Scan for the cell matching the given text and deliver its (X, Y) coordinate at center. 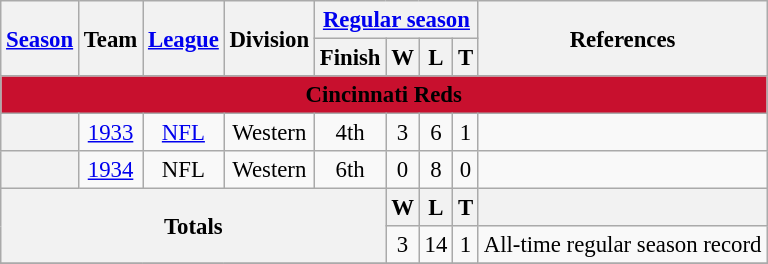
League (184, 38)
14 (436, 245)
6th (350, 170)
Team (110, 38)
All-time regular season record (622, 245)
Cincinnati Reds (384, 95)
Finish (350, 58)
Regular season (396, 20)
References (622, 38)
6 (436, 133)
4th (350, 133)
Season (40, 38)
Totals (194, 226)
1933 (110, 133)
1934 (110, 170)
8 (436, 170)
Division (269, 38)
